Return [X, Y] of the center of cell containing provided text 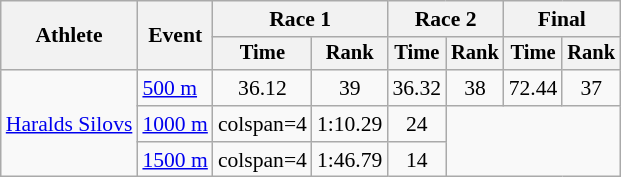
36.12 [262, 88]
1000 m [174, 124]
24 [416, 124]
Athlete [70, 36]
Race 2 [445, 19]
Event [174, 36]
Final [562, 19]
37 [591, 88]
Race 1 [300, 19]
Haralds Silovs [70, 124]
colspan=4 [262, 124]
38 [475, 88]
500 m [174, 88]
1:10.29 [350, 124]
36.32 [416, 88]
72.44 [534, 88]
39 [350, 88]
